Pinpoint the cell where the given text exists, returning its (X, Y) midpoint coordinate. 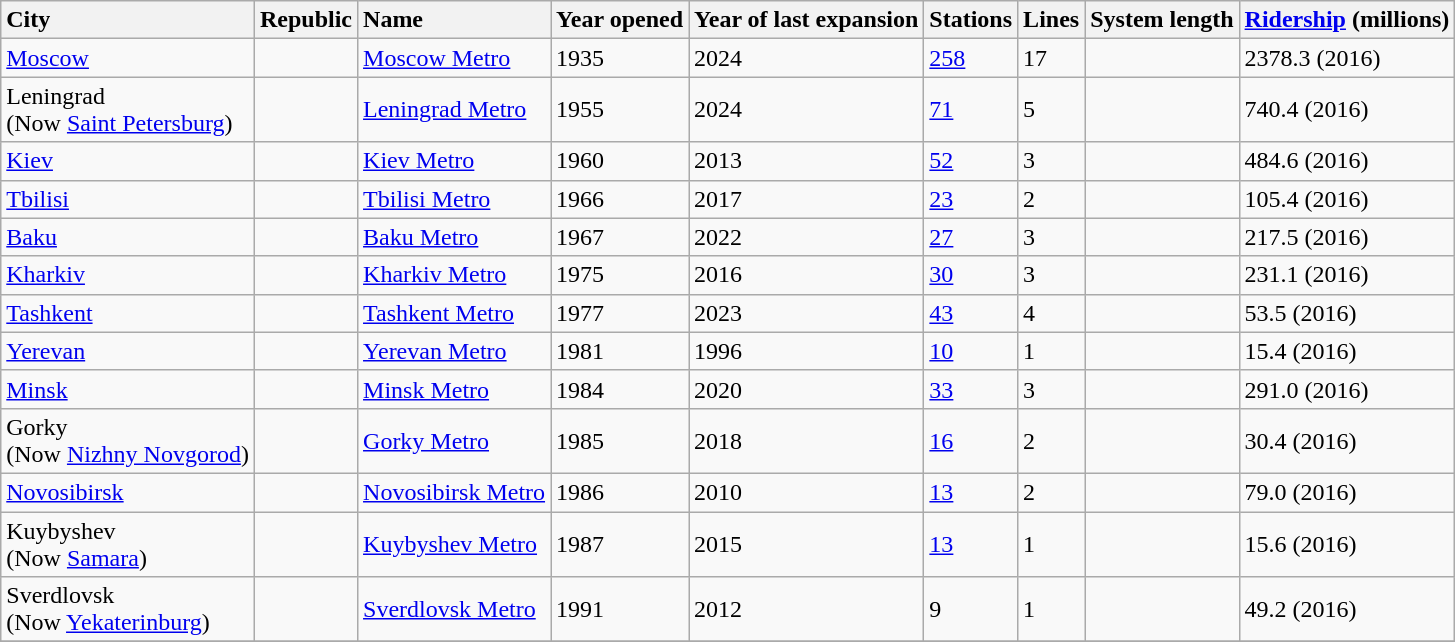
Minsk (128, 389)
1967 (620, 237)
City (128, 20)
1996 (806, 351)
Kharkiv Metro (454, 275)
Kiev (128, 161)
1986 (620, 492)
53.5 (2016) (1347, 313)
Kharkiv (128, 275)
740.4 (2016) (1347, 110)
Leningrad(Now Saint Petersburg) (128, 110)
Tashkent Metro (454, 313)
291.0 (2016) (1347, 389)
2012 (806, 610)
Tbilisi Metro (454, 199)
Republic (306, 20)
217.5 (2016) (1347, 237)
1981 (620, 351)
2378.3 (2016) (1347, 58)
Tashkent (128, 313)
15.6 (2016) (1347, 544)
16 (971, 440)
1991 (620, 610)
Kuybyshev(Now Samara) (128, 544)
Baku (128, 237)
Leningrad Metro (454, 110)
52 (971, 161)
1966 (620, 199)
2022 (806, 237)
43 (971, 313)
2016 (806, 275)
231.1 (2016) (1347, 275)
5 (1052, 110)
4 (1052, 313)
Yerevan (128, 351)
17 (1052, 58)
Lines (1052, 20)
27 (971, 237)
Sverdlovsk(Now Yekaterinburg) (128, 610)
1975 (620, 275)
23 (971, 199)
Moscow (128, 58)
1985 (620, 440)
Gorky(Now Nizhny Novgorod) (128, 440)
33 (971, 389)
9 (971, 610)
Novosibirsk (128, 492)
Kuybyshev Metro (454, 544)
Moscow Metro (454, 58)
105.4 (2016) (1347, 199)
484.6 (2016) (1347, 161)
Tbilisi (128, 199)
Gorky Metro (454, 440)
2023 (806, 313)
Name (454, 20)
79.0 (2016) (1347, 492)
Yerevan Metro (454, 351)
2017 (806, 199)
2015 (806, 544)
258 (971, 58)
1935 (620, 58)
71 (971, 110)
Year of last expansion (806, 20)
15.4 (2016) (1347, 351)
System length (1162, 20)
Ridership (millions) (1347, 20)
1984 (620, 389)
Stations (971, 20)
30.4 (2016) (1347, 440)
10 (971, 351)
Sverdlovsk Metro (454, 610)
2018 (806, 440)
Baku Metro (454, 237)
1977 (620, 313)
30 (971, 275)
2013 (806, 161)
Year opened (620, 20)
1987 (620, 544)
1960 (620, 161)
Novosibirsk Metro (454, 492)
2010 (806, 492)
49.2 (2016) (1347, 610)
1955 (620, 110)
Minsk Metro (454, 389)
Kiev Metro (454, 161)
2020 (806, 389)
